Identify which cell holds the provided text, then report its [x, y] central coordinate. 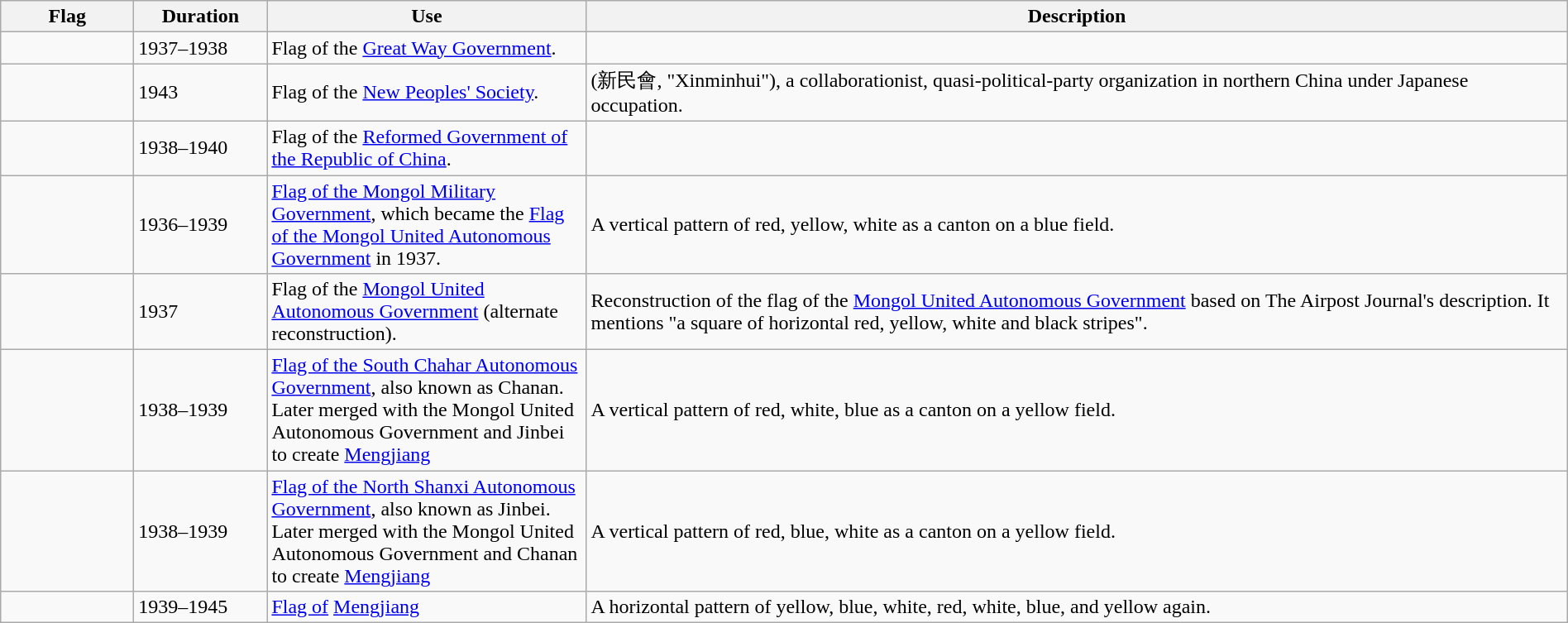
Flag of the Reformed Government of the Republic of China. [427, 147]
1937 [200, 312]
(新民會, "Xinminhui"), a collaborationist, quasi-political-party organization in northern China under Japanese occupation. [1077, 93]
Flag of Mengjiang [427, 607]
Duration [200, 17]
Description [1077, 17]
1936–1939 [200, 225]
A horizontal pattern of yellow, blue, white, red, white, blue, and yellow again. [1077, 607]
Flag of the Mongol Military Government, which became the Flag of the Mongol United Autonomous Government in 1937. [427, 225]
Flag [68, 17]
1939–1945 [200, 607]
A vertical pattern of red, white, blue as a canton on a yellow field. [1077, 410]
Flag of the Mongol United Autonomous Government (alternate reconstruction). [427, 312]
1938–1940 [200, 147]
A vertical pattern of red, yellow, white as a canton on a blue field. [1077, 225]
1937–1938 [200, 48]
1943 [200, 93]
A vertical pattern of red, blue, white as a canton on a yellow field. [1077, 531]
Use [427, 17]
Flag of the New Peoples' Society. [427, 93]
Flag of the Great Way Government. [427, 48]
